Pinpoint the cell where the given text exists, returning its (X, Y) midpoint coordinate. 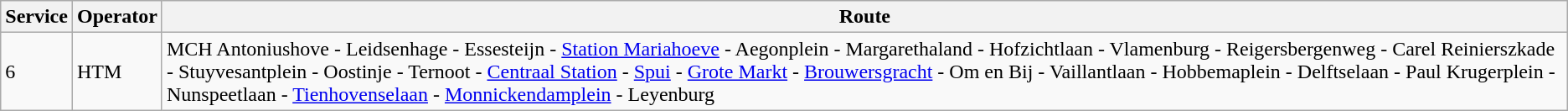
Route (864, 17)
Service (37, 17)
Operator (117, 17)
HTM (117, 71)
6 (37, 71)
